Pinpoint the cell where the given text exists, returning its (x, y) midpoint coordinate. 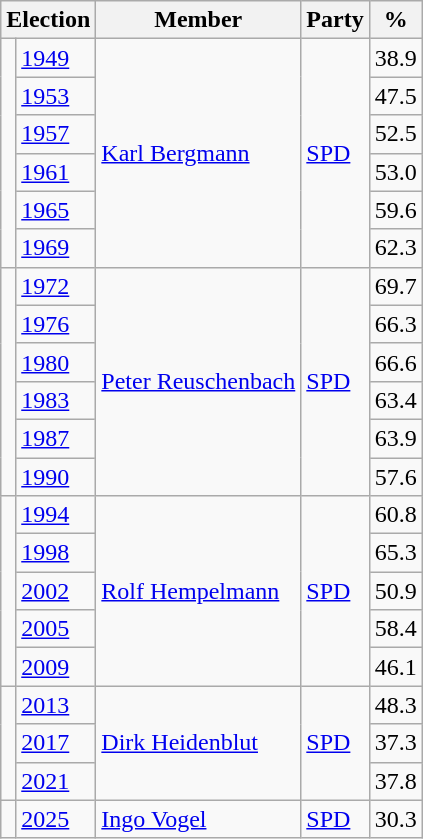
Election (48, 20)
2002 (56, 591)
1961 (56, 172)
1987 (56, 438)
Dirk Heidenblut (198, 743)
62.3 (396, 248)
2021 (56, 781)
60.8 (396, 515)
Ingo Vogel (198, 819)
Rolf Hempelmann (198, 591)
Member (198, 20)
37.3 (396, 743)
1949 (56, 58)
Karl Bergmann (198, 153)
66.6 (396, 362)
57.6 (396, 477)
46.1 (396, 667)
2025 (56, 819)
1972 (56, 286)
2013 (56, 705)
63.9 (396, 438)
69.7 (396, 286)
53.0 (396, 172)
47.5 (396, 96)
1953 (56, 96)
38.9 (396, 58)
% (396, 20)
Peter Reuschenbach (198, 381)
37.8 (396, 781)
66.3 (396, 324)
1965 (56, 210)
63.4 (396, 400)
52.5 (396, 134)
2017 (56, 743)
65.3 (396, 553)
1969 (56, 248)
1980 (56, 362)
1976 (56, 324)
1957 (56, 134)
1998 (56, 553)
1983 (56, 400)
30.3 (396, 819)
2009 (56, 667)
48.3 (396, 705)
1990 (56, 477)
59.6 (396, 210)
1994 (56, 515)
50.9 (396, 591)
Party (335, 20)
58.4 (396, 629)
2005 (56, 629)
